Pinpoint the cell where the given text exists, returning its (X, Y) midpoint coordinate. 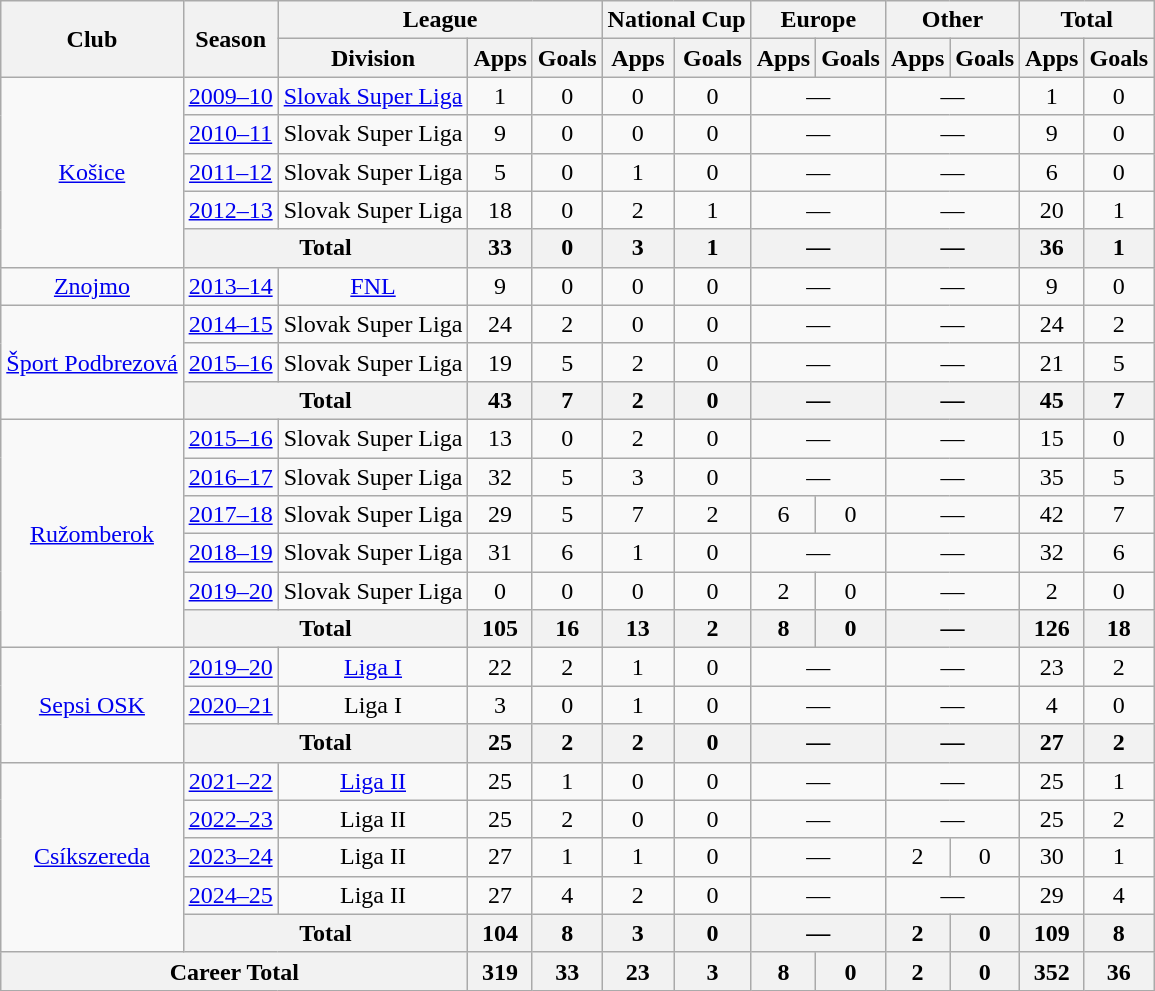
105 (500, 629)
Other (952, 20)
352 (1052, 971)
126 (1052, 629)
Europe (818, 20)
2023–24 (230, 857)
Club (92, 39)
National Cup (676, 20)
Košice (92, 172)
Šport Podbrezová (92, 362)
35 (1052, 477)
43 (500, 400)
2012–13 (230, 210)
15 (1052, 438)
2021–22 (230, 781)
31 (500, 553)
Season (230, 39)
2017–18 (230, 515)
Career Total (234, 971)
2016–17 (230, 477)
42 (1052, 515)
Sepsi OSK (92, 705)
FNL (373, 286)
109 (1052, 933)
319 (500, 971)
30 (1052, 857)
Csíkszereda (92, 857)
2020–21 (230, 705)
Ružomberok (92, 533)
2013–14 (230, 286)
21 (1052, 362)
2014–15 (230, 324)
22 (500, 667)
2022–23 (230, 819)
Znojmo (92, 286)
20 (1052, 210)
2018–19 (230, 553)
16 (567, 629)
League (440, 20)
104 (500, 933)
45 (1052, 400)
2010–11 (230, 134)
Division (373, 58)
2009–10 (230, 96)
2024–25 (230, 895)
2011–12 (230, 172)
19 (500, 362)
